Scan for the cell matching the given text and deliver its (X, Y) coordinate at center. 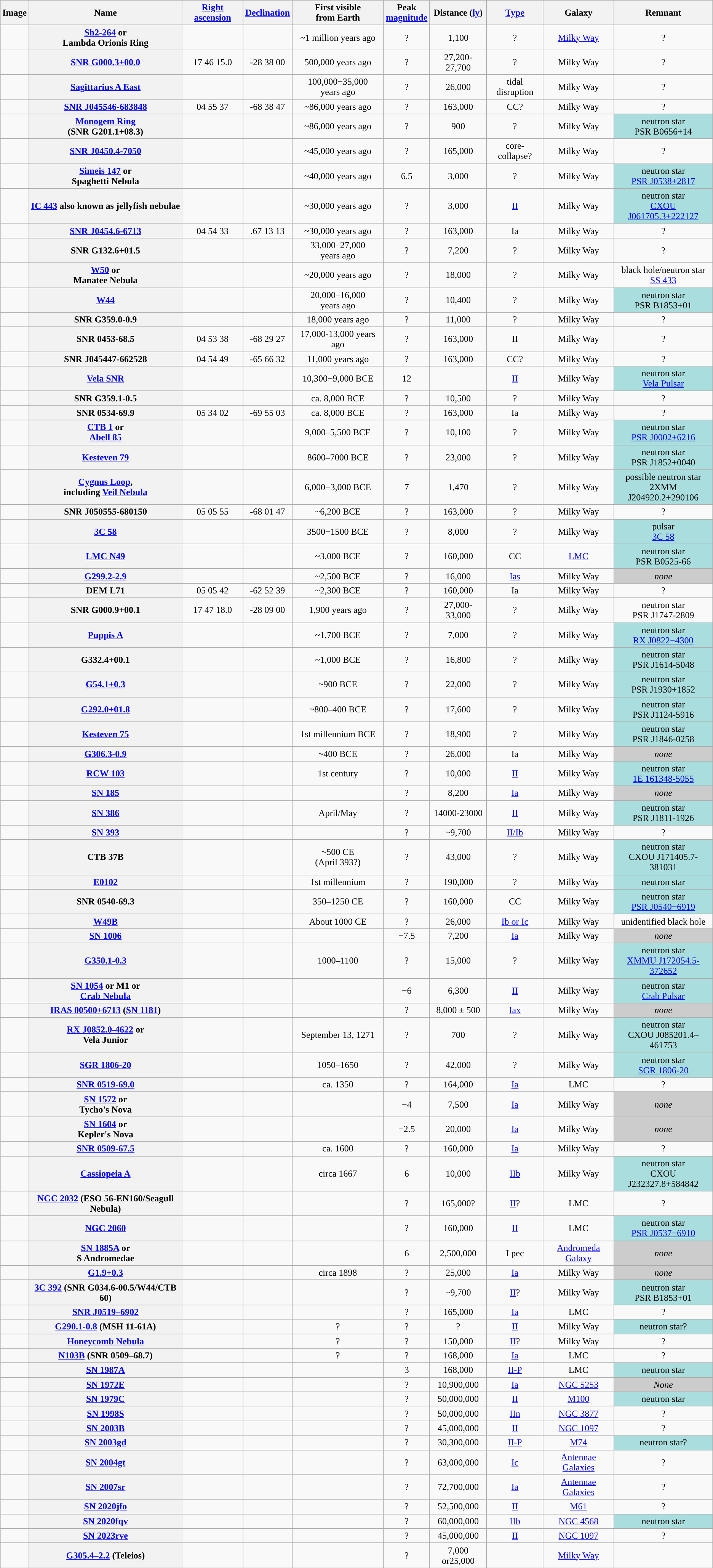
NGC 2060 (106, 1228)
neutron starCXOU J061705.3+222127 (663, 206)
-68 38 47 (267, 107)
SN 2020fqv (106, 1521)
10,100 (458, 432)
18,000 (458, 275)
neutron starPSR J1852+0040 (663, 457)
05 34 02 (213, 413)
IC 443 also known as jellyfish nebulae (106, 206)
neutron starPSR J1811-1926 (663, 813)
05 05 55 (213, 512)
SGR 1806-20 (106, 1065)
100,000−35,000 years ago (338, 87)
−2.5 (406, 1129)
33,000–27,000years ago (338, 250)
05 05 42 (213, 590)
~500 CE(April 393?) (338, 857)
.67 13 13 (267, 231)
core-collapse? (515, 151)
G54.1+0.3 (106, 685)
M100 (579, 1399)
SN 1006 (106, 936)
14000-23000 (458, 813)
SNR J045447-662528 (106, 359)
43,000 (458, 857)
1,470 (458, 487)
Galaxy (579, 13)
~900 BCE (338, 685)
~40,000 years ago (338, 176)
black hole/neutron starSS 433 (663, 275)
RX J0852.0-4622 or Vela Junior (106, 1035)
1,100 (458, 37)
16,800 (458, 660)
SN 2003B (106, 1428)
SN 2023rve (106, 1536)
IRAS 00500+6713 (SN 1181) (106, 1010)
neutron starPSR J1930+1852 (663, 685)
20,000–16,000years ago (338, 300)
neutron starPSR J0002+6216 (663, 432)
SN 2020jfo (106, 1507)
IIn (515, 1414)
circa 1898 (338, 1273)
12 (406, 379)
52,500,000 (458, 1507)
~1,000 BCE (338, 660)
SNR G359.1-0.5 (106, 398)
LMC N49 (106, 556)
SN 1604 or Kepler's Nova (106, 1129)
04 54 49 (213, 359)
G1.9+0.3 (106, 1273)
ca. 1350 (338, 1085)
17 47 18.0 (213, 610)
SN 393 (106, 832)
7,000 or25,000 (458, 1555)
SNR G359.0-0.9 (106, 320)
circa 1667 (338, 1174)
42,000 (458, 1065)
NGC 3877 (579, 1414)
1000–1100 (338, 960)
neutron starPSR J1846-0258 (663, 734)
neutron starVela Pulsar (663, 379)
neutron starPSR J1747-2809 (663, 610)
NGC 4568 (579, 1521)
SN 1987A (106, 1370)
W44 (106, 300)
neutron starPSR J1614-5048 (663, 660)
18,900 (458, 734)
164,000 (458, 1085)
63,000,000 (458, 1462)
3500−1500 BCE (338, 531)
SNR G000.9+00.1 (106, 610)
-28 09 00 (267, 610)
CTB 1 orAbell 85 (106, 432)
SNR J0450.4-7050 (106, 151)
neutron starCXOU J232327.8+584842 (663, 1174)
1st century (338, 774)
neutron starCXOU J085201.4–461753 (663, 1035)
-62 52 39 (267, 590)
Ib or Ic (515, 921)
-68 29 27 (267, 339)
SNR 0453-68.5 (106, 339)
3 (406, 1370)
I pec (515, 1253)
G350.1-0.3 (106, 960)
3C 392 (SNR G034.6-00.5/W44/CTB 60) (106, 1292)
7,500 (458, 1105)
6.5 (406, 176)
SNR G132.6+01.5 (106, 250)
~800–400 BCE (338, 710)
SN 2003gd (106, 1443)
Iax (515, 1010)
September 13, 1271 (338, 1035)
Puppis A (106, 635)
1050–1650 (338, 1065)
27,200-27,700 (458, 63)
SNR 0540-69.3 (106, 902)
150,000 (458, 1341)
6,000−3,000 BCE (338, 487)
2,500,000 (458, 1253)
-69 55 03 (267, 413)
16,000 (458, 576)
N103B (SNR 0509–68.7) (106, 1356)
1st millennium (338, 882)
~3,000 BCE (338, 556)
unidentified black hole (663, 921)
8,000 ± 500 (458, 1010)
Distance (ly) (458, 13)
3C 58 (106, 531)
700 (458, 1035)
8600–7000 BCE (338, 457)
Type (515, 13)
60,000,000 (458, 1521)
Name (106, 13)
neutron starPSR J0537−6910 (663, 1228)
7 (406, 487)
11,000 (458, 320)
Sagittarius A East (106, 87)
6,300 (458, 990)
−6 (406, 990)
CTB 37B (106, 857)
First visible from Earth (338, 13)
Cygnus Loop, including Veil Nebula (106, 487)
Right ascension (213, 13)
-68 01 47 (267, 512)
~1 million years ago (338, 37)
SNR 0519-69.0 (106, 1085)
SN 1979C (106, 1399)
DEM L71 (106, 590)
-65 66 32 (267, 359)
SNR G000.3+00.0 (106, 63)
neutron starXMMU J172054.5-372652 (663, 960)
04 53 38 (213, 339)
SNR 0534-69.9 (106, 413)
neutron starCrab Pulsar (663, 990)
-28 38 00 (267, 63)
Vela SNR (106, 379)
W50 or Manatee Nebula (106, 275)
18,000 years ago (338, 320)
9,000–5,500 BCE (338, 432)
Ic (515, 1462)
Kesteven 79 (106, 457)
25,000 (458, 1273)
17,600 (458, 710)
G292.0+01.8 (106, 710)
15,000 (458, 960)
165,000? (458, 1204)
NGC 5253 (579, 1385)
About 1000 CE (338, 921)
~2,500 BCE (338, 576)
Sh2-264 orLambda Orionis Ring (106, 37)
190,000 (458, 882)
neutron starRX J0822−4300 (663, 635)
8,200 (458, 793)
10,500 (458, 398)
Monogem Ring(SNR G201.1+08.3) (106, 127)
23,000 (458, 457)
8,000 (458, 531)
neutron star1E 161348-5055 (663, 774)
Cassiopeia A (106, 1174)
10,900,000 (458, 1385)
04 54 33 (213, 231)
SNR J045546-683848 (106, 107)
17 46 15.0 (213, 63)
900 (458, 127)
possible neutron star2XMM J204920.2+290106 (663, 487)
Andromeda Galaxy (579, 1253)
11,000 years ago (338, 359)
~6,200 BCE (338, 512)
Declination (267, 13)
April/May (338, 813)
SNR 0509-67.5 (106, 1149)
RCW 103 (106, 774)
W49B (106, 921)
~2,300 BCE (338, 590)
SN 1885A or S Andromedae (106, 1253)
~400 BCE (338, 754)
NGC 2032 (ESO 56-EN160/Seagull Nebula) (106, 1204)
SNR J050555-680150 (106, 512)
~1,700 BCE (338, 635)
−4 (406, 1105)
E0102 (106, 882)
SN 1998S (106, 1414)
1st millennium BCE (338, 734)
SNR J0519–6902 (106, 1312)
~20,000 years ago (338, 275)
~45,000 years ago (338, 151)
G290.1-0.8 (MSH 11-61A) (106, 1326)
M74 (579, 1443)
500,000 years ago (338, 63)
G332.4+00.1 (106, 660)
ca. 1600 (338, 1149)
G305.4–2.2 (Teleios) (106, 1555)
7,000 (458, 635)
G306.3-0.9 (106, 754)
10,300−9,000 BCE (338, 379)
M61 (579, 1507)
04 55 37 (213, 107)
II/Ib (515, 832)
72,700,000 (458, 1487)
SN 1972E (106, 1385)
tidal disruption (515, 87)
SN 2004gt (106, 1462)
22,000 (458, 685)
SNR J0454.6-6713 (106, 231)
Honeycomb Nebula (106, 1341)
20,000 (458, 1129)
27,000-33,000 (458, 610)
Image (14, 13)
neutron starPSR J0538+2817 (663, 176)
pulsar3C 58 (663, 531)
G299.2-2.9 (106, 576)
neutron starPSR J0540−6919 (663, 902)
Simeis 147 or Spaghetti Nebula (106, 176)
350–1250 CE (338, 902)
SN 1054 or M1 orCrab Nebula (106, 990)
SN 386 (106, 813)
17,000-13,000 years ago (338, 339)
SN 1572 or Tycho's Nova (106, 1105)
1,900 years ago (338, 610)
Remnant (663, 13)
30,300,000 (458, 1443)
neutron starPSR B0525-66 (663, 556)
None (663, 1385)
Peak magnitude (406, 13)
10,400 (458, 300)
SN 2007sr (106, 1487)
neutron starSGR 1806-20 (663, 1065)
neutron starPSR B0656+14 (663, 127)
neutron starPSR J1124-5916 (663, 710)
−7.5 (406, 936)
Kesteven 75 (106, 734)
SN 185 (106, 793)
Ias (515, 576)
neutron starCXOU J171405.7-381031 (663, 857)
